Output the [X, Y] coordinate of the center of the cell containing the given text.  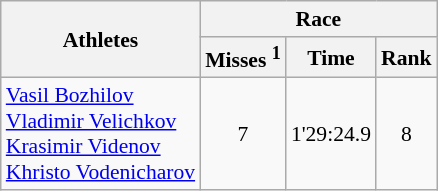
7 [243, 134]
Time [331, 58]
Athletes [100, 40]
8 [406, 134]
Vasil BozhilovVladimir VelichkovKrasimir VidenovKhristo Vodenicharov [100, 134]
Race [318, 19]
Misses 1 [243, 58]
Rank [406, 58]
1'29:24.9 [331, 134]
